Return the (X, Y) coordinate for the center point of the cell that contains the specified text.  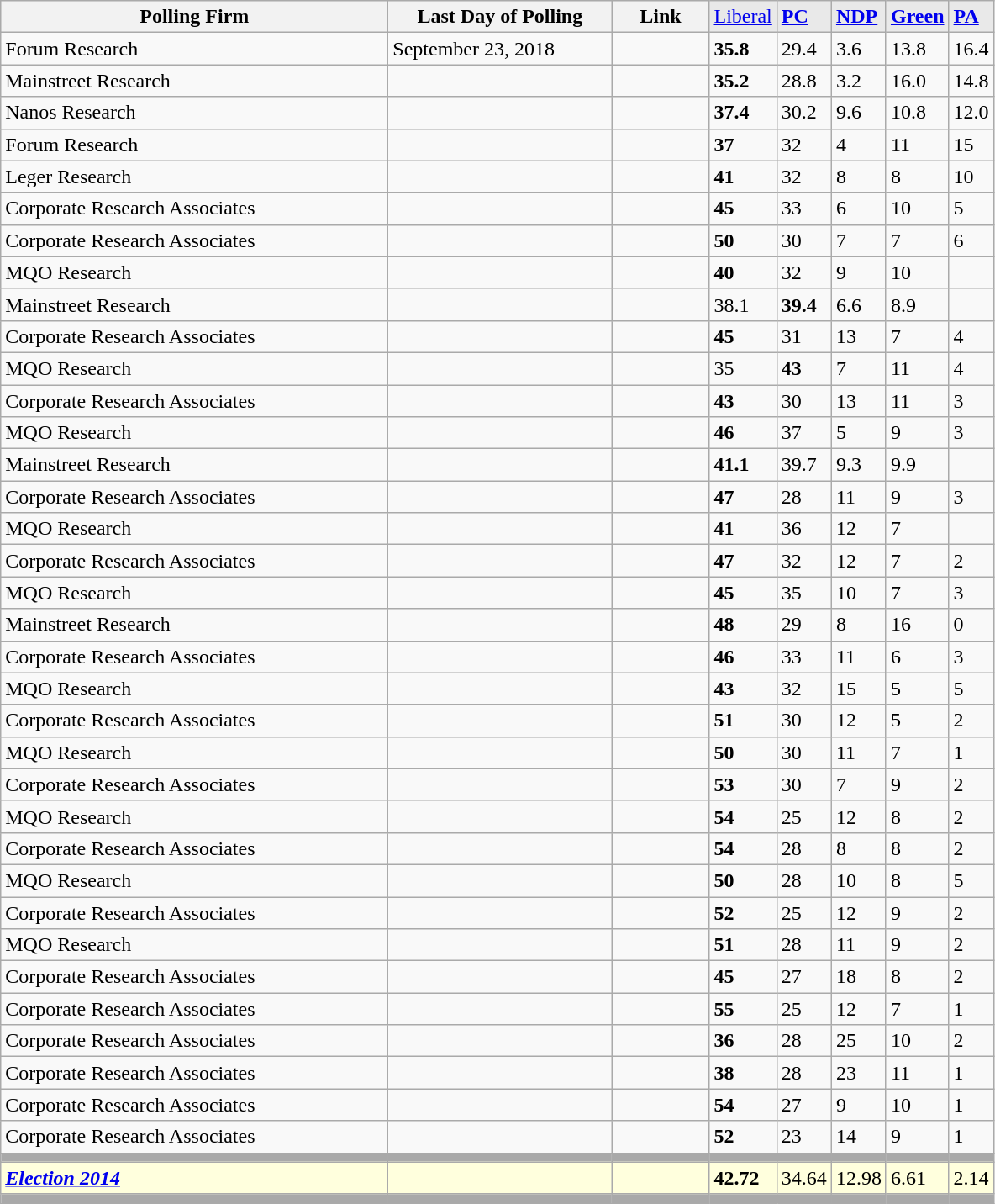
16.0 (918, 81)
PC (803, 17)
Last Day of Polling (500, 17)
12.0 (971, 113)
30.2 (803, 113)
39.4 (803, 304)
13.8 (918, 49)
3.2 (859, 81)
42.72 (743, 1178)
6.6 (859, 304)
16.4 (971, 49)
9.6 (859, 113)
39.7 (803, 465)
34.64 (803, 1178)
2.14 (971, 1178)
8.9 (918, 304)
29.4 (803, 49)
41.1 (743, 465)
18 (859, 977)
PA (971, 17)
35.8 (743, 49)
Liberal (743, 17)
9.9 (918, 465)
12.98 (859, 1178)
Polling Firm (195, 17)
40 (743, 272)
16 (918, 625)
14 (859, 1137)
10.8 (918, 113)
Leger Research (195, 177)
31 (803, 336)
9.3 (859, 465)
NDP (859, 17)
48 (743, 625)
6.61 (918, 1178)
Green (918, 17)
3.6 (859, 49)
0 (971, 625)
Nanos Research (195, 113)
38 (743, 1073)
38.1 (743, 304)
55 (743, 1009)
37.4 (743, 113)
28.8 (803, 81)
29 (803, 625)
35.2 (743, 81)
September 23, 2018 (500, 49)
53 (743, 784)
Election 2014 (195, 1178)
Link (661, 17)
14.8 (971, 81)
